Return [x, y] of the center of cell containing provided text 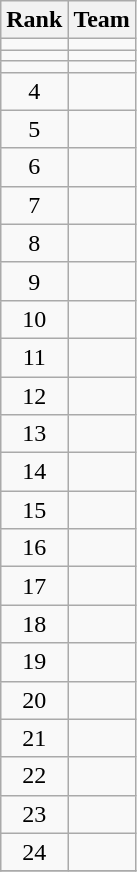
20 [34, 700]
11 [34, 357]
24 [34, 852]
4 [34, 91]
Rank [34, 20]
23 [34, 814]
12 [34, 395]
9 [34, 281]
13 [34, 434]
16 [34, 548]
Team [102, 20]
18 [34, 624]
17 [34, 586]
19 [34, 662]
7 [34, 205]
21 [34, 738]
15 [34, 510]
14 [34, 472]
5 [34, 129]
6 [34, 167]
8 [34, 243]
22 [34, 776]
10 [34, 319]
